Search for the cell housing the specified text and yield its [x, y] center coordinate. 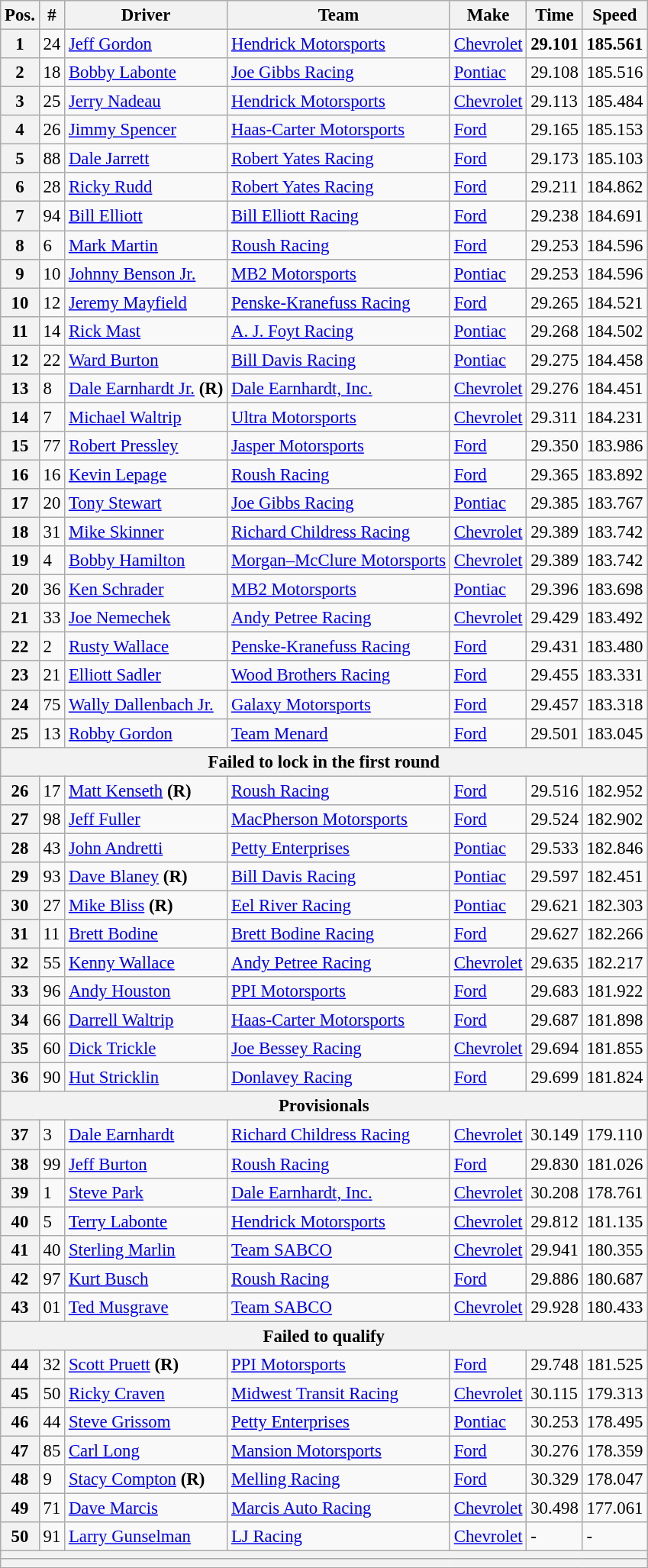
55 [52, 963]
42 [20, 1279]
185.516 [615, 73]
29.108 [554, 73]
178.495 [615, 1422]
183.492 [615, 618]
15 [20, 446]
183.892 [615, 474]
184.521 [615, 302]
181.922 [615, 991]
Ultra Motorsports [339, 417]
Wood Brothers Racing [339, 676]
Kevin Lepage [147, 474]
Tony Stewart [147, 503]
41 [20, 1250]
179.110 [615, 1135]
Bobby Hamilton [147, 561]
184.231 [615, 417]
Melling Racing [339, 1479]
49 [20, 1508]
Jeff Fuller [147, 820]
Marcis Auto Racing [339, 1508]
30.498 [554, 1508]
29.113 [554, 102]
Donlavey Racing [339, 1078]
91 [52, 1537]
182.266 [615, 934]
94 [52, 216]
29.238 [554, 216]
Johnny Benson Jr. [147, 273]
Rick Mast [147, 331]
46 [20, 1422]
181.525 [615, 1365]
182.217 [615, 963]
Mike Skinner [147, 532]
Elliott Sadler [147, 676]
183.698 [615, 590]
93 [52, 877]
Robert Pressley [147, 446]
29.524 [554, 820]
98 [52, 820]
Steve Park [147, 1192]
Brett Bodine Racing [339, 934]
Mike Bliss (R) [147, 905]
183.986 [615, 446]
Provisionals [324, 1107]
29.597 [554, 877]
182.303 [615, 905]
96 [52, 991]
183.331 [615, 676]
29.627 [554, 934]
Kenny Wallace [147, 963]
29.385 [554, 503]
29.501 [554, 733]
Ted Musgrave [147, 1308]
71 [52, 1508]
Andy Houston [147, 991]
29.516 [554, 790]
85 [52, 1451]
Failed to lock in the first round [324, 761]
Michael Waltrip [147, 417]
29.812 [554, 1221]
Ricky Rudd [147, 187]
185.153 [615, 130]
Joe Bessey Racing [339, 1049]
178.761 [615, 1192]
181.026 [615, 1164]
Steve Grissom [147, 1422]
Brett Bodine [147, 934]
184.458 [615, 360]
Ward Burton [147, 360]
29.694 [554, 1049]
39 [20, 1192]
19 [20, 561]
Bill Elliott Racing [339, 216]
29.941 [554, 1250]
30.329 [554, 1479]
Dick Trickle [147, 1049]
29.365 [554, 474]
Ken Schrader [147, 590]
# [52, 15]
185.484 [615, 102]
Jeff Burton [147, 1164]
29.101 [554, 44]
183.480 [615, 647]
182.902 [615, 820]
183.767 [615, 503]
Galaxy Motorsports [339, 704]
30.115 [554, 1393]
Morgan–McClure Motorsports [339, 561]
178.359 [615, 1451]
29.165 [554, 130]
184.862 [615, 187]
29.928 [554, 1308]
181.855 [615, 1049]
Mansion Motorsports [339, 1451]
Dave Blaney (R) [147, 877]
29.699 [554, 1078]
Scott Pruett (R) [147, 1365]
182.846 [615, 848]
Bobby Labonte [147, 73]
29.683 [554, 991]
29.886 [554, 1279]
29.533 [554, 848]
29.431 [554, 647]
Eel River Racing [339, 905]
Make [488, 15]
29.276 [554, 389]
37 [20, 1135]
177.061 [615, 1508]
29 [20, 877]
35 [20, 1049]
Driver [147, 15]
Failed to qualify [324, 1336]
Midwest Transit Racing [339, 1393]
178.047 [615, 1479]
34 [20, 1020]
29.275 [554, 360]
30.149 [554, 1135]
29.311 [554, 417]
Jasper Motorsports [339, 446]
Robby Gordon [147, 733]
180.355 [615, 1250]
Mark Martin [147, 245]
184.502 [615, 331]
182.451 [615, 877]
29.211 [554, 187]
Jeremy Mayfield [147, 302]
180.687 [615, 1279]
Wally Dallenbach Jr. [147, 704]
181.898 [615, 1020]
29.687 [554, 1020]
Larry Gunselman [147, 1537]
185.103 [615, 159]
Hut Stricklin [147, 1078]
184.691 [615, 216]
Jimmy Spencer [147, 130]
60 [52, 1049]
Dale Earnhardt Jr. (R) [147, 389]
29.396 [554, 590]
30 [20, 905]
23 [20, 676]
183.318 [615, 704]
29.748 [554, 1365]
29.173 [554, 159]
88 [52, 159]
29.457 [554, 704]
30.253 [554, 1422]
29.635 [554, 963]
30.276 [554, 1451]
179.313 [615, 1393]
97 [52, 1279]
47 [20, 1451]
Bill Elliott [147, 216]
A. J. Foyt Racing [339, 331]
Jerry Nadeau [147, 102]
Dale Jarrett [147, 159]
181.135 [615, 1221]
Dale Earnhardt [147, 1135]
29.265 [554, 302]
75 [52, 704]
John Andretti [147, 848]
29.830 [554, 1164]
77 [52, 446]
182.952 [615, 790]
185.561 [615, 44]
183.045 [615, 733]
48 [20, 1479]
Team Menard [339, 733]
Darrell Waltrip [147, 1020]
Stacy Compton (R) [147, 1479]
Sterling Marlin [147, 1250]
Pos. [20, 15]
Joe Nemechek [147, 618]
38 [20, 1164]
66 [52, 1020]
29.429 [554, 618]
Dave Marcis [147, 1508]
Matt Kenseth (R) [147, 790]
29.268 [554, 331]
29.455 [554, 676]
30.208 [554, 1192]
29.621 [554, 905]
Team [339, 15]
90 [52, 1078]
Kurt Busch [147, 1279]
MacPherson Motorsports [339, 820]
29.350 [554, 446]
184.451 [615, 389]
Jeff Gordon [147, 44]
180.433 [615, 1308]
99 [52, 1164]
Terry Labonte [147, 1221]
181.824 [615, 1078]
01 [52, 1308]
Carl Long [147, 1451]
45 [20, 1393]
Ricky Craven [147, 1393]
Rusty Wallace [147, 647]
LJ Racing [339, 1537]
Speed [615, 15]
Time [554, 15]
